From the cell containing the given text, extract its center point as [x, y] coordinate. 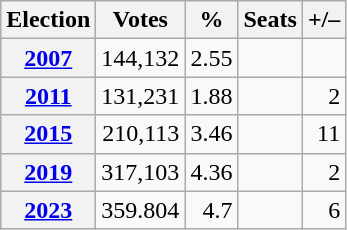
2.55 [212, 58]
3.46 [212, 134]
131,231 [140, 96]
4.36 [212, 172]
144,132 [140, 58]
2023 [48, 210]
11 [324, 134]
317,103 [140, 172]
% [212, 20]
6 [324, 210]
1.88 [212, 96]
Seats [270, 20]
+/– [324, 20]
2007 [48, 58]
359.804 [140, 210]
Election [48, 20]
4.7 [212, 210]
2015 [48, 134]
2019 [48, 172]
Votes [140, 20]
2011 [48, 96]
210,113 [140, 134]
